Search for the cell housing the specified text and yield its (x, y) center coordinate. 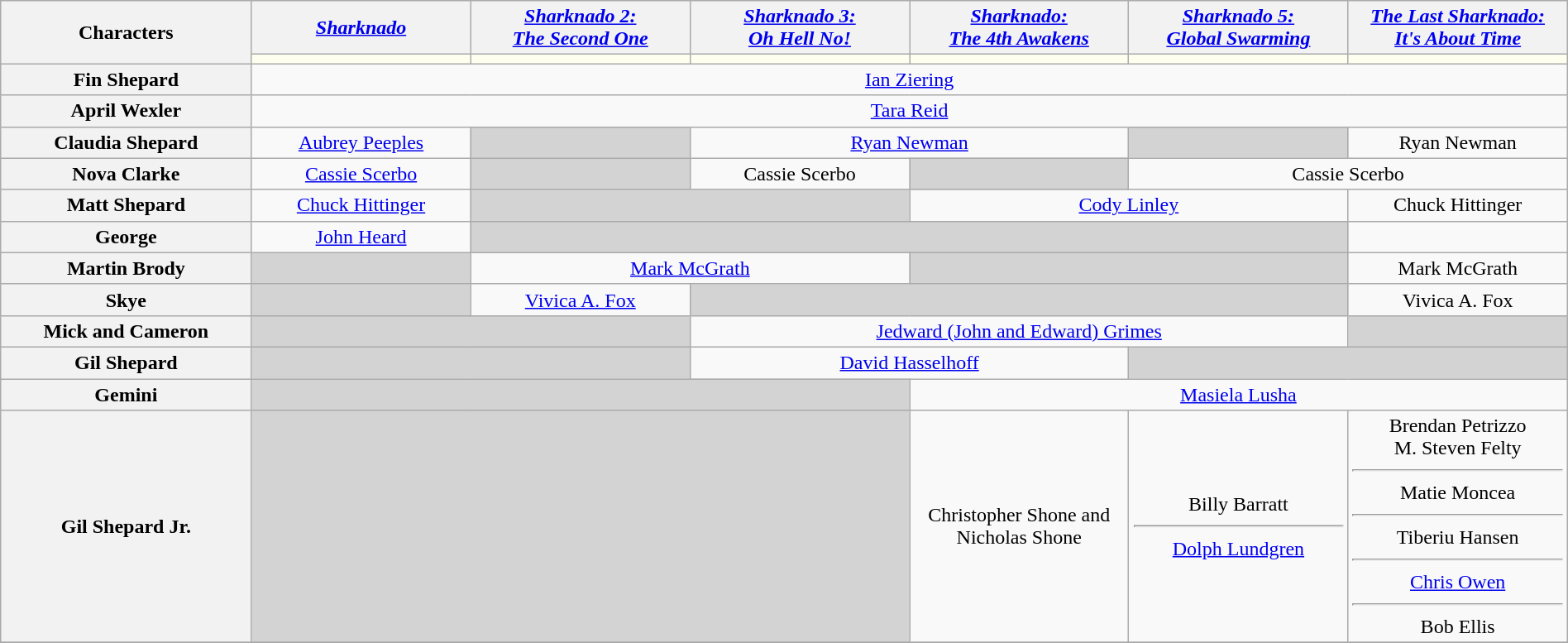
Tara Reid (910, 111)
Claudia Shepard (126, 142)
Aubrey Peeples (361, 142)
Nova Clarke (126, 174)
Gemini (126, 395)
Martin Brody (126, 268)
Gil Shepard Jr. (126, 526)
Mick and Cameron (126, 331)
Brendan Petrizzo M. Steven Felty Matie Moncea Tiberiu Hansen Chris Owen Bob Ellis (1457, 526)
Ian Ziering (910, 79)
John Heard (361, 237)
The Last Sharknado:It's About Time (1457, 28)
Sharknado 5:Global Swarming (1239, 28)
Gil Shepard (126, 362)
David Hasselhoff (909, 362)
Jedward (John and Edward) Grimes (1019, 331)
Sharknado 3:Oh Hell No! (799, 28)
Characters (126, 32)
April Wexler (126, 111)
Fin Shepard (126, 79)
Christopher Shone and Nicholas Shone (1019, 526)
Cody Linley (1129, 205)
Masiela Lusha (1239, 395)
Sharknado (361, 28)
George (126, 237)
Skye (126, 300)
Billy BarrattDolph Lundgren (1239, 526)
Sharknado:The 4th Awakens (1019, 28)
Sharknado 2:The Second One (581, 28)
Matt Shepard (126, 205)
